Provide the [x, y] coordinate of the cell's center where the given text is located.  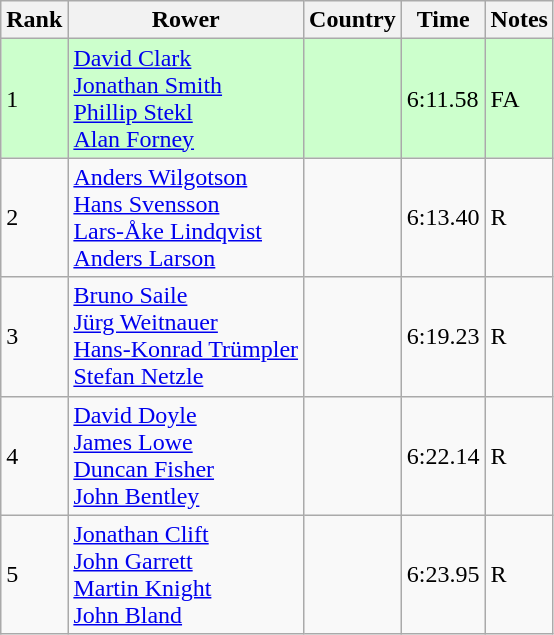
Country [353, 20]
Bruno SaileJürg WeitnauerHans-Konrad TrümplerStefan Netzle [186, 336]
3 [34, 336]
6:13.40 [443, 218]
4 [34, 456]
5 [34, 574]
Rank [34, 20]
Anders WilgotsonHans SvenssonLars-Åke LindqvistAnders Larson [186, 218]
Jonathan CliftJohn GarrettMartin KnightJohn Bland [186, 574]
6:22.14 [443, 456]
Rower [186, 20]
6:19.23 [443, 336]
2 [34, 218]
6:11.58 [443, 98]
Time [443, 20]
David ClarkJonathan SmithPhillip SteklAlan Forney [186, 98]
6:23.95 [443, 574]
1 [34, 98]
Notes [519, 20]
FA [519, 98]
David DoyleJames LoweDuncan FisherJohn Bentley [186, 456]
